Extract the [X, Y] coordinate from the center of the cell holding the provided text.  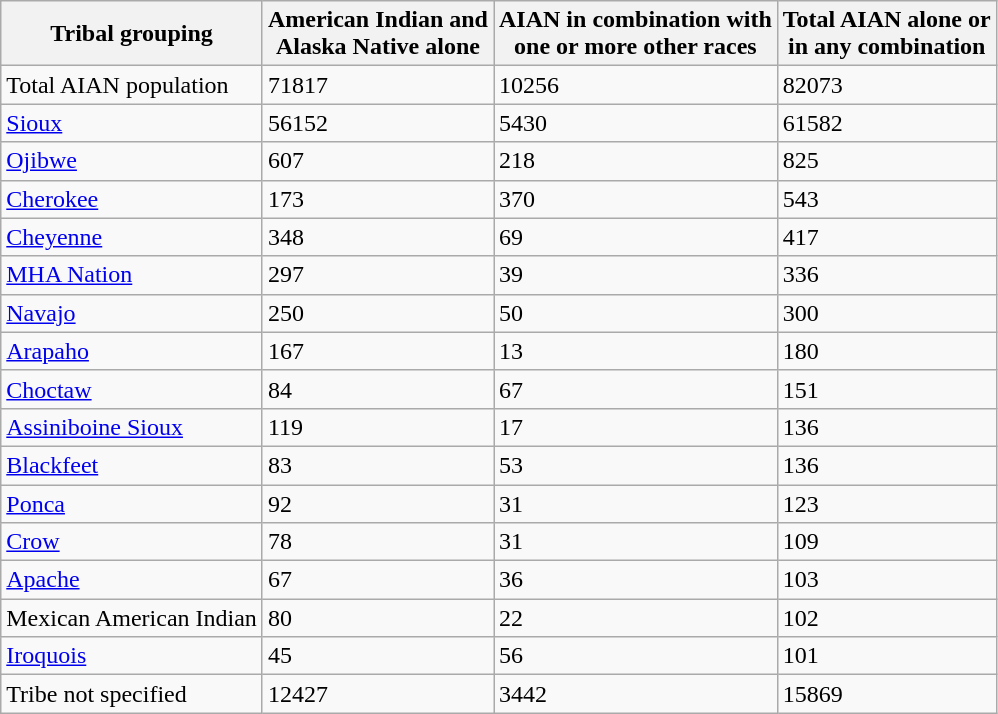
Arapaho [132, 351]
AIAN in combination withone or more other races [636, 34]
3442 [636, 694]
297 [378, 275]
103 [886, 580]
Cheyenne [132, 237]
101 [886, 656]
825 [886, 161]
71817 [378, 85]
Choctaw [132, 389]
69 [636, 237]
348 [378, 237]
109 [886, 542]
Tribe not specified [132, 694]
250 [378, 313]
Apache [132, 580]
13 [636, 351]
5430 [636, 123]
543 [886, 199]
151 [886, 389]
123 [886, 503]
102 [886, 618]
82073 [886, 85]
83 [378, 465]
80 [378, 618]
Assiniboine Sioux [132, 427]
Ojibwe [132, 161]
22 [636, 618]
10256 [636, 85]
Sioux [132, 123]
Cherokee [132, 199]
45 [378, 656]
MHA Nation [132, 275]
84 [378, 389]
173 [378, 199]
92 [378, 503]
17 [636, 427]
Total AIAN alone orin any combination [886, 34]
Tribal grouping [132, 34]
Crow [132, 542]
336 [886, 275]
Iroquois [132, 656]
61582 [886, 123]
39 [636, 275]
36 [636, 580]
Ponca [132, 503]
300 [886, 313]
Mexican American Indian [132, 618]
78 [378, 542]
American Indian andAlaska Native alone [378, 34]
167 [378, 351]
Blackfeet [132, 465]
607 [378, 161]
119 [378, 427]
12427 [378, 694]
180 [886, 351]
56152 [378, 123]
Total AIAN population [132, 85]
218 [636, 161]
417 [886, 237]
Navajo [132, 313]
53 [636, 465]
56 [636, 656]
15869 [886, 694]
50 [636, 313]
370 [636, 199]
